Search for the cell housing the specified text and yield its (x, y) center coordinate. 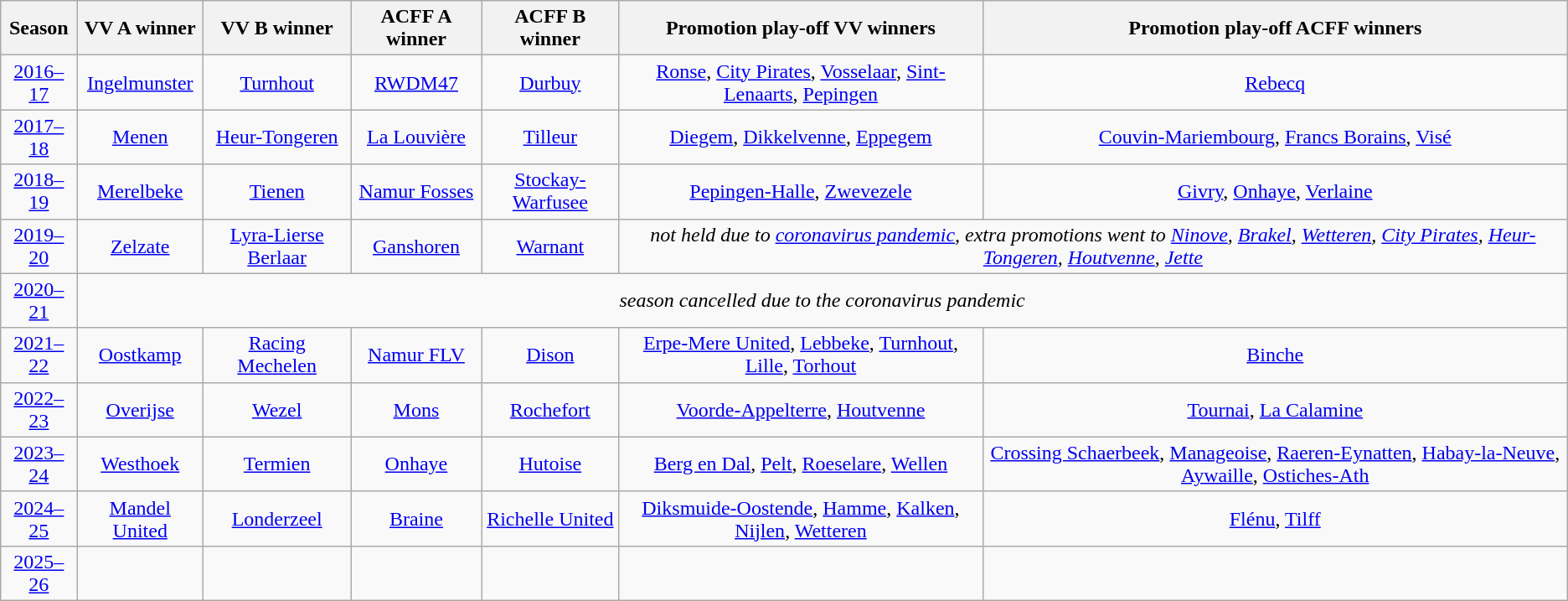
Promotion play-off ACFF winners (1275, 28)
Ganshoren (416, 246)
Termien (276, 464)
Flénu, Tilff (1275, 518)
Oostkamp (140, 355)
Rebecq (1275, 82)
Berg en Dal, Pelt, Roeselare, Wellen (801, 464)
Zelzate (140, 246)
Stockay-Warfusee (550, 191)
Richelle United (550, 518)
Turnhout (276, 82)
Overijse (140, 409)
2018–19 (39, 191)
Rochefort (550, 409)
Givry, Onhaye, Verlaine (1275, 191)
Mandel United (140, 518)
Promotion play-off VV winners (801, 28)
Diegem, Dikkelvenne, Eppegem (801, 137)
2024–25 (39, 518)
Binche (1275, 355)
VV B winner (276, 28)
2021–22 (39, 355)
Ronse, City Pirates, Vosselaar, Sint-Lenaarts, Pepingen (801, 82)
Pepingen-Halle, Zwevezele (801, 191)
Londerzeel (276, 518)
Menen (140, 137)
Diksmuide-Oostende, Hamme, Kalken, Nijlen, Wetteren (801, 518)
Tienen (276, 191)
La Louvière (416, 137)
ACFF B winner (550, 28)
Ingelmunster (140, 82)
Braine (416, 518)
VV A winner (140, 28)
Racing Mechelen (276, 355)
2017–18 (39, 137)
2022–23 (39, 409)
2023–24 (39, 464)
season cancelled due to the coronavirus pandemic (823, 300)
not held due to coronavirus pandemic, extra promotions went to Ninove, Brakel, Wetteren, City Pirates, Heur-Tongeren, Houtvenne, Jette (1094, 246)
Mons (416, 409)
Couvin-Mariembourg, Francs Borains, Visé (1275, 137)
2016–17 (39, 82)
Warnant (550, 246)
2020–21 (39, 300)
Merelbeke (140, 191)
Crossing Schaerbeek, Manageoise, Raeren-Eynatten, Habay-la-Neuve, Aywaille, Ostiches-Ath (1275, 464)
Season (39, 28)
Westhoek (140, 464)
Tournai, La Calamine (1275, 409)
ACFF A winner (416, 28)
Namur FLV (416, 355)
Lyra-Lierse Berlaar (276, 246)
Hutoise (550, 464)
2019–20 (39, 246)
Heur-Tongeren (276, 137)
RWDM47 (416, 82)
Onhaye (416, 464)
Dison (550, 355)
Tilleur (550, 137)
2025–26 (39, 573)
Namur Fosses (416, 191)
Voorde-Appelterre, Houtvenne (801, 409)
Erpe-Mere United, Lebbeke, Turnhout, Lille, Torhout (801, 355)
Durbuy (550, 82)
Wezel (276, 409)
